Output the (X, Y) coordinate of the center of the cell containing the given text.  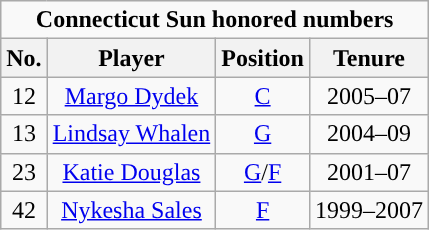
1999–2007 (368, 210)
Margo Dydek (132, 96)
42 (24, 210)
Player (132, 58)
F (263, 210)
Connecticut Sun honored numbers (215, 20)
2005–07 (368, 96)
Tenure (368, 58)
23 (24, 172)
Nykesha Sales (132, 210)
Position (263, 58)
12 (24, 96)
C (263, 96)
2004–09 (368, 134)
13 (24, 134)
Katie Douglas (132, 172)
G (263, 134)
No. (24, 58)
G/F (263, 172)
2001–07 (368, 172)
Lindsay Whalen (132, 134)
